Identify which cell holds the provided text, then report its (X, Y) central coordinate. 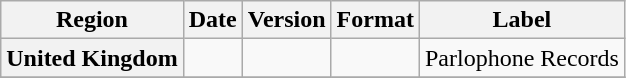
Parlophone Records (522, 58)
Date (212, 20)
Format (375, 20)
Region (92, 20)
Version (286, 20)
Label (522, 20)
United Kingdom (92, 58)
